Search for the cell housing the specified text and yield its (X, Y) center coordinate. 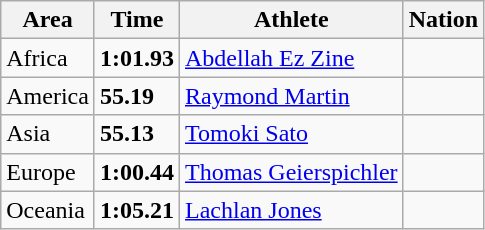
55.13 (136, 134)
Nation (443, 20)
Oceania (48, 210)
Athlete (291, 20)
Raymond Martin (291, 96)
Europe (48, 172)
1:00.44 (136, 172)
America (48, 96)
Asia (48, 134)
1:01.93 (136, 58)
Africa (48, 58)
Time (136, 20)
Abdellah Ez Zine (291, 58)
55.19 (136, 96)
Tomoki Sato (291, 134)
Lachlan Jones (291, 210)
Area (48, 20)
1:05.21 (136, 210)
Thomas Geierspichler (291, 172)
